Provide the [x, y] coordinate of the cell's center where the given text is located.  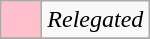
Relegated [96, 20]
